Detect which cell encompasses the target text, then output its (x, y) center coordinate. 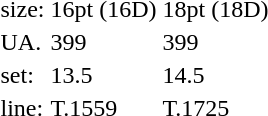
13.5 (104, 75)
399 (104, 42)
